From the cell containing the given text, extract its center point as [X, Y] coordinate. 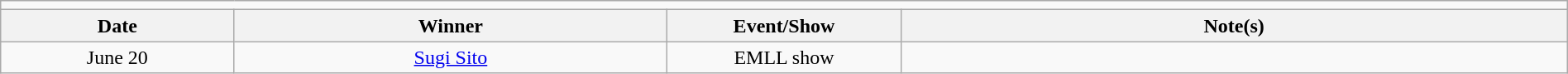
Winner [451, 26]
Sugi Sito [451, 57]
EMLL show [784, 57]
June 20 [117, 57]
Event/Show [784, 26]
Note(s) [1234, 26]
Date [117, 26]
